Detect which cell encompasses the target text, then output its (X, Y) center coordinate. 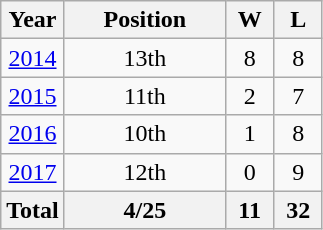
11 (250, 210)
2017 (33, 172)
Year (33, 20)
2016 (33, 134)
0 (250, 172)
1 (250, 134)
12th (144, 172)
4/25 (144, 210)
2 (250, 96)
2014 (33, 58)
Total (33, 210)
9 (298, 172)
32 (298, 210)
Position (144, 20)
13th (144, 58)
11th (144, 96)
7 (298, 96)
2015 (33, 96)
10th (144, 134)
L (298, 20)
W (250, 20)
